From the cell containing the given text, extract its center point as (x, y) coordinate. 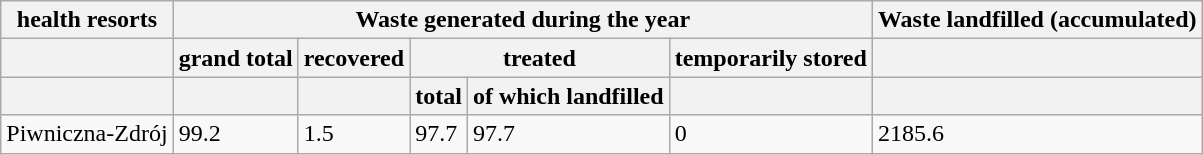
health resorts (87, 20)
Piwniczna-Zdrój (87, 134)
total (439, 96)
Waste landfilled (accumulated) (1037, 20)
0 (770, 134)
2185.6 (1037, 134)
grand total (236, 58)
of which landfilled (568, 96)
treated (540, 58)
temporarily stored (770, 58)
Waste generated during the year (522, 20)
recovered (354, 58)
99.2 (236, 134)
1.5 (354, 134)
